Return the (X, Y) coordinate for the center point of the cell that contains the specified text.  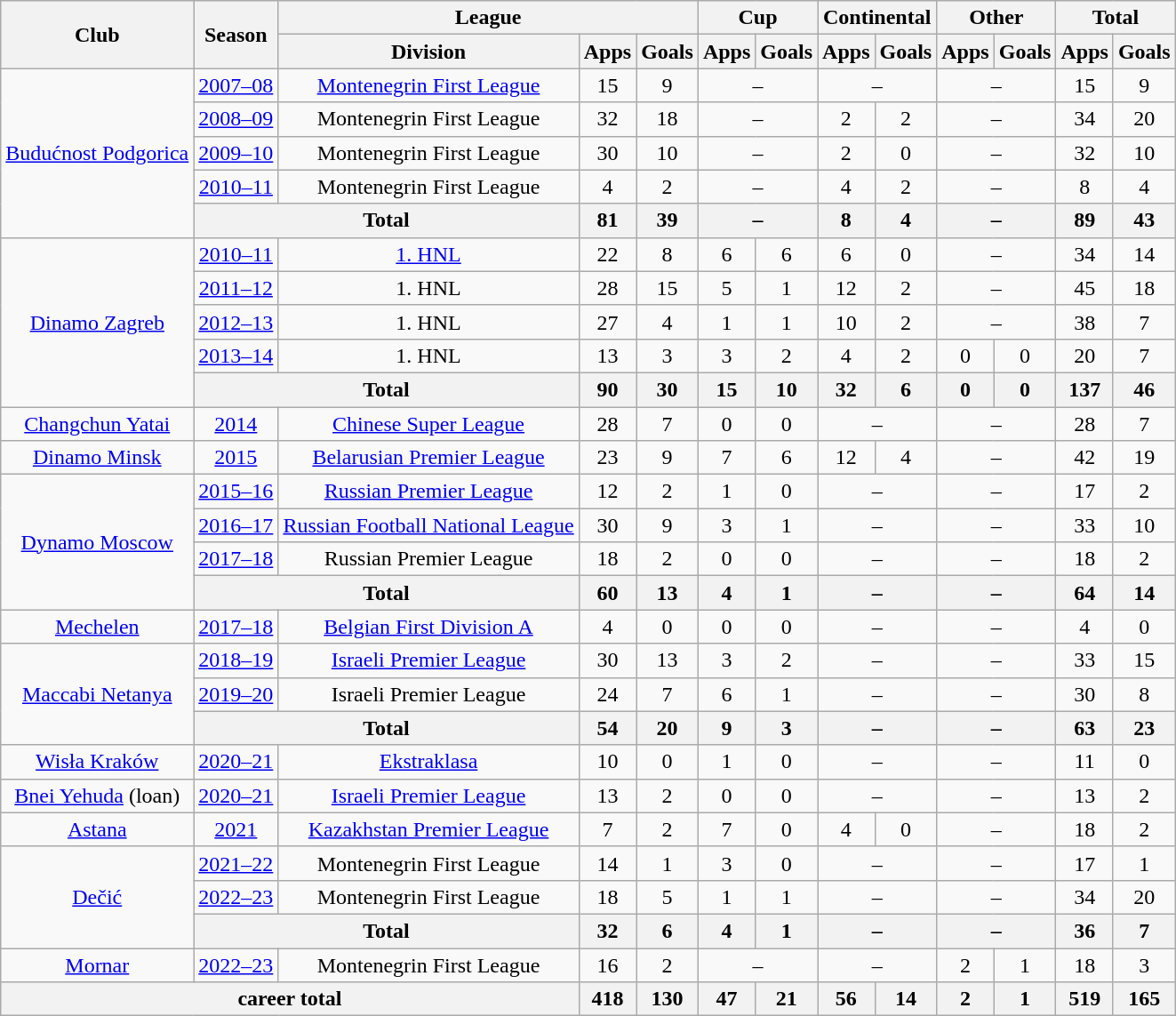
36 (1084, 931)
Continental (877, 18)
2019–20 (236, 694)
2007–08 (236, 85)
45 (1084, 288)
39 (668, 220)
Dinamo Minsk (98, 458)
63 (1084, 728)
11 (1084, 762)
2018–19 (236, 660)
Belgian First Division A (428, 627)
16 (607, 964)
2015 (236, 458)
Russian Football National League (428, 525)
2016–17 (236, 525)
Dynamo Moscow (98, 542)
2013–14 (236, 356)
24 (607, 694)
Division (428, 52)
27 (607, 322)
Mornar (98, 964)
Kazakhstan Premier League (428, 829)
Mechelen (98, 627)
Dinamo Zagreb (98, 322)
Astana (98, 829)
Belarusian Premier League (428, 458)
89 (1084, 220)
Other (996, 18)
43 (1144, 220)
47 (726, 999)
League (489, 18)
137 (1084, 389)
career total (290, 999)
Dečić (98, 897)
2008–09 (236, 119)
2015–16 (236, 492)
Cup (757, 18)
Season (236, 35)
54 (607, 728)
46 (1144, 389)
Ekstraklasa (428, 762)
130 (668, 999)
64 (1084, 593)
2011–12 (236, 288)
418 (607, 999)
Budućnost Podgorica (98, 153)
38 (1084, 322)
2014 (236, 424)
60 (607, 593)
2021 (236, 829)
90 (607, 389)
Maccabi Netanya (98, 694)
21 (787, 999)
Club (98, 35)
22 (607, 254)
Bnei Yehuda (loan) (98, 796)
Changchun Yatai (98, 424)
19 (1144, 458)
Wisła Kraków (98, 762)
2012–13 (236, 322)
519 (1084, 999)
Chinese Super League (428, 424)
2009–10 (236, 153)
81 (607, 220)
42 (1084, 458)
56 (846, 999)
165 (1144, 999)
2021–22 (236, 863)
